Return the (X, Y) coordinate for the center point of the cell that contains the specified text.  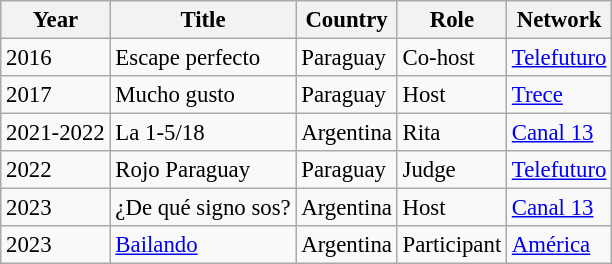
La 1-5/18 (203, 133)
Year (56, 20)
2021-2022 (56, 133)
Co-host (452, 58)
Participant (452, 245)
Title (203, 20)
América (560, 245)
Country (346, 20)
Judge (452, 170)
Escape perfecto (203, 58)
Rojo Paraguay (203, 170)
2022 (56, 170)
2017 (56, 95)
Network (560, 20)
Bailando (203, 245)
Trece (560, 95)
Rita (452, 133)
Role (452, 20)
2016 (56, 58)
¿De qué signo sos? (203, 208)
Mucho gusto (203, 95)
